Identify which cell holds the provided text, then report its [x, y] central coordinate. 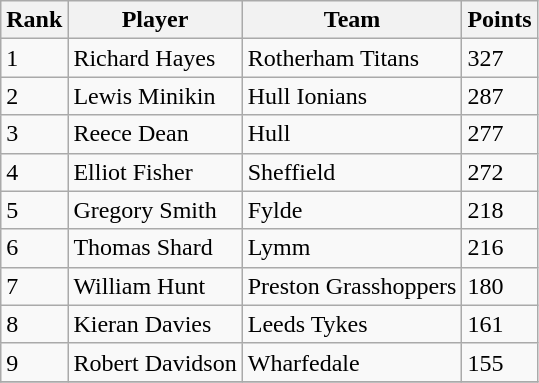
Points [500, 20]
287 [500, 96]
Rotherham Titans [352, 58]
155 [500, 362]
327 [500, 58]
4 [34, 172]
Preston Grasshoppers [352, 286]
Sheffield [352, 172]
216 [500, 248]
Richard Hayes [155, 58]
Wharfedale [352, 362]
Reece Dean [155, 134]
Lewis Minikin [155, 96]
8 [34, 324]
Lymm [352, 248]
161 [500, 324]
Elliot Fisher [155, 172]
6 [34, 248]
Kieran Davies [155, 324]
277 [500, 134]
Thomas Shard [155, 248]
Fylde [352, 210]
7 [34, 286]
2 [34, 96]
Hull Ionians [352, 96]
Robert Davidson [155, 362]
Rank [34, 20]
Team [352, 20]
9 [34, 362]
Gregory Smith [155, 210]
Hull [352, 134]
William Hunt [155, 286]
Leeds Tykes [352, 324]
180 [500, 286]
3 [34, 134]
5 [34, 210]
Player [155, 20]
1 [34, 58]
218 [500, 210]
272 [500, 172]
